Detect which cell encompasses the target text, then output its (x, y) center coordinate. 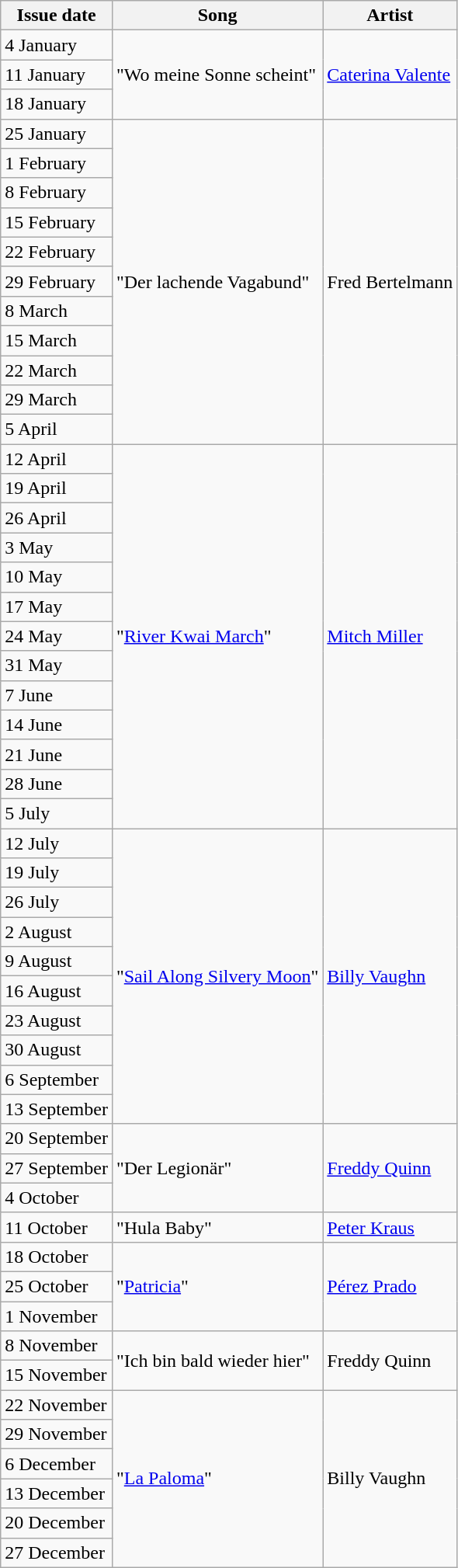
8 November (57, 1346)
26 July (57, 902)
7 June (57, 695)
29 March (57, 400)
12 April (57, 459)
23 August (57, 1020)
1 February (57, 163)
Song (217, 16)
5 April (57, 429)
24 May (57, 636)
17 May (57, 607)
20 December (57, 1523)
"Wo meine Sonne scheint" (217, 75)
14 June (57, 725)
"Ich bin bald wieder hier" (217, 1361)
15 November (57, 1375)
16 August (57, 991)
19 April (57, 488)
3 May (57, 548)
29 November (57, 1434)
6 December (57, 1464)
Artist (390, 16)
15 February (57, 222)
Fred Bertelmann (390, 281)
12 July (57, 843)
8 February (57, 193)
29 February (57, 281)
28 June (57, 784)
Caterina Valente (390, 75)
30 August (57, 1050)
10 May (57, 577)
13 December (57, 1493)
6 September (57, 1080)
"Hula Baby" (217, 1227)
27 December (57, 1552)
"River Kwai March" (217, 637)
4 January (57, 45)
22 February (57, 252)
25 October (57, 1286)
25 January (57, 134)
15 March (57, 340)
Pérez Prado (390, 1286)
"Der lachende Vagabund" (217, 281)
8 March (57, 311)
"La Paloma" (217, 1479)
18 October (57, 1257)
31 May (57, 666)
11 October (57, 1227)
11 January (57, 75)
Issue date (57, 16)
"Sail Along Silvery Moon" (217, 975)
21 June (57, 754)
22 November (57, 1405)
"Patricia" (217, 1286)
"Der Legionär" (217, 1168)
Peter Kraus (390, 1227)
1 November (57, 1316)
4 October (57, 1198)
20 September (57, 1139)
26 April (57, 518)
13 September (57, 1109)
2 August (57, 932)
5 July (57, 813)
18 January (57, 104)
9 August (57, 961)
27 September (57, 1168)
22 March (57, 370)
Mitch Miller (390, 637)
19 July (57, 873)
